Locate the cell with the specified text and output its [X, Y] center coordinate. 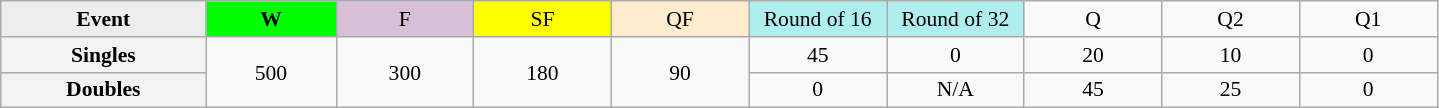
F [405, 19]
Singles [104, 55]
10 [1231, 55]
Q2 [1231, 19]
500 [271, 72]
25 [1231, 90]
W [271, 19]
Q [1093, 19]
Q1 [1368, 19]
Round of 32 [955, 19]
90 [680, 72]
Doubles [104, 90]
N/A [955, 90]
QF [680, 19]
180 [543, 72]
20 [1093, 55]
300 [405, 72]
SF [543, 19]
Event [104, 19]
Round of 16 [818, 19]
